For the text-containing cell, return its midpoint in [x, y] coordinate format. 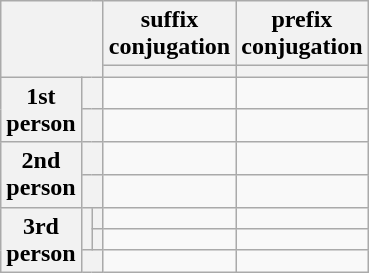
1stperson [41, 110]
prefixconjugation [302, 34]
suffixconjugation [169, 34]
3rdperson [41, 240]
2ndperson [41, 174]
